Scan for the cell matching the given text and deliver its (X, Y) coordinate at center. 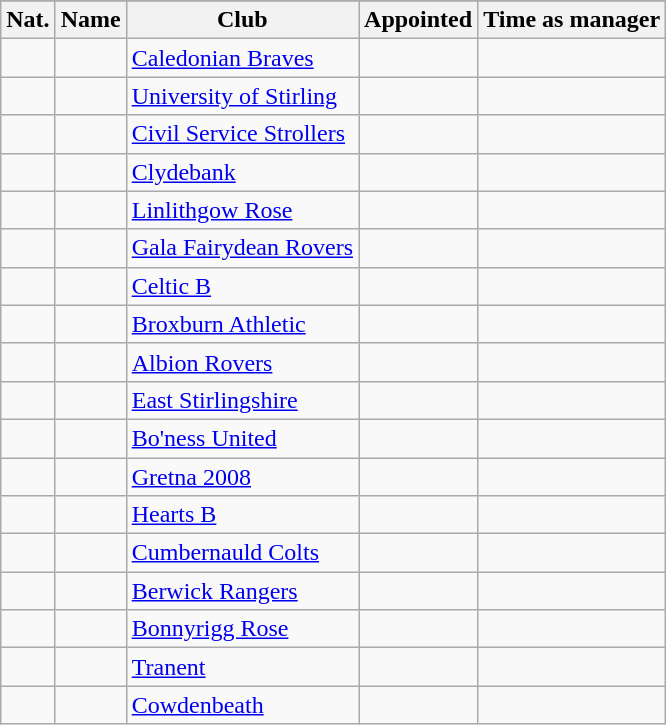
Civil Service Strollers (242, 134)
Cowdenbeath (242, 705)
University of Stirling (242, 96)
Linlithgow Rose (242, 210)
Gretna 2008 (242, 477)
Berwick Rangers (242, 591)
East Stirlingshire (242, 400)
Celtic B (242, 286)
Gala Fairydean Rovers (242, 248)
Caledonian Braves (242, 58)
Appointed (418, 20)
Cumbernauld Colts (242, 553)
Broxburn Athletic (242, 324)
Bo'ness United (242, 438)
Clydebank (242, 172)
Tranent (242, 667)
Club (242, 20)
Bonnyrigg Rose (242, 629)
Name (90, 20)
Nat. (28, 20)
Albion Rovers (242, 362)
Time as manager (572, 20)
Hearts B (242, 515)
